Provide the [X, Y] coordinate of the cell's center where the given text is located.  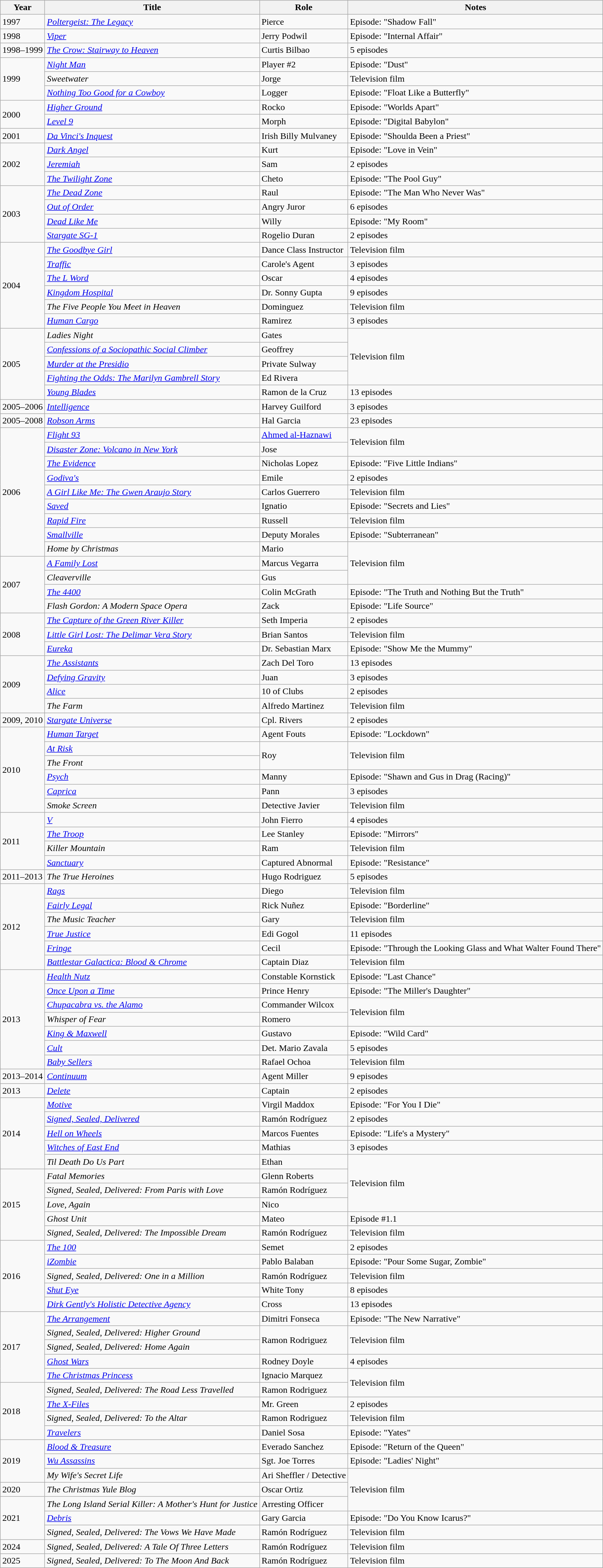
Virgil Maddox [304, 1105]
The Farm [152, 706]
Stargate SG-1 [152, 235]
Ethan [304, 1162]
Mathias [304, 1148]
Saved [152, 506]
Episode: "The New Narrative" [475, 1318]
Russell [304, 520]
John Fierro [304, 820]
Carlos Guerrero [304, 492]
Ladies Night [152, 335]
6 episodes [475, 207]
2025 [22, 1561]
King & Maxwell [152, 1033]
Episode: "Shoulda Been a Priest" [475, 136]
Mario [304, 549]
Gary Garcia [304, 1518]
Signed, Sealed, Delivered: A Tale Of Three Letters [152, 1547]
Rogelio Duran [304, 235]
Ari Sheffler / Detective [304, 1475]
Oscar Ortiz [304, 1489]
Kingdom Hospital [152, 292]
Gus [304, 577]
Geoffrey [304, 349]
Caprica [152, 791]
Episode: "Last Chance" [475, 976]
The Long Island Serial Killer: A Mother's Hunt for Justice [152, 1504]
2017 [22, 1347]
The 100 [152, 1247]
Episode: "For You I Die" [475, 1105]
Da Vinci's Inquest [152, 136]
Godiva's [152, 478]
2014 [22, 1133]
True Justice [152, 934]
Angry Juror [304, 207]
Jorge [304, 79]
Year [22, 7]
Til Death Do Us Part [152, 1162]
V [152, 820]
The Christmas Yule Blog [152, 1489]
Arresting Officer [304, 1504]
Rags [152, 891]
10 of Clubs [304, 692]
Ignacio Marquez [304, 1376]
Episode: "Do You Know Icarus?" [475, 1518]
Viper [152, 36]
Travelers [152, 1432]
The Music Teacher [152, 920]
The Dead Zone [152, 193]
Signed, Sealed, Delivered: To the Altar [152, 1418]
Higher Ground [152, 107]
Episode: "Digital Babylon" [475, 121]
Deputy Morales [304, 535]
Constable Kornstick [304, 976]
Jerry Podwil [304, 36]
Level 9 [152, 121]
Episode: "Pour Some Sugar, Zombie" [475, 1261]
Captain [304, 1091]
Role [304, 7]
Human Cargo [152, 321]
Morph [304, 121]
Marcus Vegarra [304, 563]
The Front [152, 763]
Player #2 [304, 64]
2012 [22, 927]
Zach Del Toro [304, 663]
Ram [304, 848]
Commander Wilcox [304, 1005]
Jose [304, 449]
Wu Assassins [152, 1461]
Signed, Sealed, Delivered: From Paris with Love [152, 1190]
2013–2014 [22, 1076]
Signed, Sealed, Delivered: One in a Million [152, 1276]
1998–1999 [22, 50]
Smoke Screen [152, 805]
Captured Abnormal [304, 862]
Episode: "Float Like a Butterfly" [475, 93]
Young Blades [152, 392]
Captain Diaz [304, 962]
Battlestar Galactica: Blood & Chrome [152, 962]
Episode: "My Room" [475, 221]
Notes [475, 7]
Ghost Wars [152, 1361]
White Tony [304, 1290]
Diego [304, 891]
The Twilight Zone [152, 179]
The Arrangement [152, 1318]
2004 [22, 285]
Human Target [152, 734]
Raul [304, 193]
2002 [22, 164]
2011–2013 [22, 877]
Sanctuary [152, 862]
Cheto [304, 179]
Gustavo [304, 1033]
2000 [22, 114]
Out of Order [152, 207]
Episode: "Ladies' Night" [475, 1461]
Episode: "The Man Who Never Was" [475, 193]
Episode: "Internal Affair" [475, 36]
1998 [22, 36]
Agent Miller [304, 1076]
The Crow: Stairway to Heaven [152, 50]
Romero [304, 1019]
Love, Again [152, 1204]
Dirk Gently's Holistic Detective Agency [152, 1304]
Dance Class Instructor [304, 250]
Little Girl Lost: The Delimar Vera Story [152, 635]
Whisper of Fear [152, 1019]
Episode: "Lockdown" [475, 734]
Signed, Sealed, Delivered: Higher Ground [152, 1333]
Manny [304, 777]
Episode: "Yates" [475, 1432]
A Family Lost [152, 563]
Shut Eye [152, 1290]
Ramon de la Cruz [304, 392]
Alice [152, 692]
iZombie [152, 1261]
Sam [304, 164]
Signed, Sealed, Delivered: The Road Less Travelled [152, 1390]
Episode: "Resistance" [475, 862]
The Troop [152, 834]
Episode: "Wild Card" [475, 1033]
Robson Arms [152, 421]
Agent Fouts [304, 734]
Zack [304, 606]
Pablo Balaban [304, 1261]
Once Upon a Time [152, 991]
Episode: "Return of the Queen" [475, 1447]
Juan [304, 677]
Semet [304, 1247]
The Capture of the Green River Killer [152, 620]
Dimitri Fonseca [304, 1318]
Defying Gravity [152, 677]
Hell on Wheels [152, 1133]
Episode: "Life's a Mystery" [475, 1133]
Carole's Agent [304, 264]
The X-Files [152, 1404]
Episode #1.1 [475, 1219]
Cleaverville [152, 577]
Rocko [304, 107]
Episode: "Life Source" [475, 606]
Everado Sanchez [304, 1447]
1997 [22, 22]
Daniel Sosa [304, 1432]
Nicholas Lopez [304, 464]
Traffic [152, 264]
My Wife's Secret Life [152, 1475]
Episode: "Borderline" [475, 905]
2011 [22, 841]
Prince Henry [304, 991]
Psych [152, 777]
Ed Rivera [304, 378]
Hugo Rodriguez [304, 877]
The L Word [152, 278]
Witches of East End [152, 1148]
Signed, Sealed, Delivered: Home Again [152, 1347]
8 episodes [475, 1290]
Edi Gogol [304, 934]
2010 [22, 770]
Episode: "Secrets and Lies" [475, 506]
Episode: "Worlds Apart" [475, 107]
1999 [22, 79]
Willy [304, 221]
A Girl Like Me: The Gwen Araujo Story [152, 492]
Gates [304, 335]
Blood & Treasure [152, 1447]
Episode: "Love in Vein" [475, 150]
Chupacabra vs. the Alamo [152, 1005]
2021 [22, 1518]
2020 [22, 1489]
2018 [22, 1411]
Fringe [152, 948]
Logger [304, 93]
Episode: "Through the Looking Glass and What Walter Found There" [475, 948]
Oscar [304, 278]
2007 [22, 584]
Debris [152, 1518]
Ghost Unit [152, 1219]
Episode: "The Truth and Nothing But the Truth" [475, 592]
Dr. Sonny Gupta [304, 292]
Mateo [304, 1219]
Brian Santos [304, 635]
2006 [22, 492]
2009 [22, 684]
Roy [304, 756]
11 episodes [475, 934]
Signed, Sealed, Delivered: The Impossible Dream [152, 1233]
2024 [22, 1547]
Pann [304, 791]
Kurt [304, 150]
23 episodes [475, 421]
Confessions of a Sociopathic Social Climber [152, 349]
Episode: "The Pool Guy" [475, 179]
Cpl. Rivers [304, 720]
2019 [22, 1461]
Stargate Universe [152, 720]
The 4400 [152, 592]
Curtis Bilbao [304, 50]
Flash Gordon: A Modern Space Opera [152, 606]
The Evidence [152, 464]
Fighting the Odds: The Marilyn Gambrell Story [152, 378]
Motive [152, 1105]
Health Nutz [152, 976]
Rick Nuñez [304, 905]
Signed, Sealed, Delivered [152, 1119]
2015 [22, 1204]
The Goodbye Girl [152, 250]
Flight 93 [152, 435]
Episode: "Show Me the Mummy" [475, 649]
Dr. Sebastian Marx [304, 649]
Signed, Sealed, Delivered: The Vows We Have Made [152, 1532]
Baby Sellers [152, 1062]
The Five People You Meet in Heaven [152, 307]
Continuum [152, 1076]
Dead Like Me [152, 221]
Ramirez [304, 321]
Disaster Zone: Volcano in New York [152, 449]
Sweetwater [152, 79]
The Christmas Princess [152, 1376]
Irish Billy Mulvaney [304, 136]
Fairly Legal [152, 905]
Jeremiah [152, 164]
At Risk [152, 748]
Mr. Green [304, 1404]
2005–2008 [22, 421]
The True Heroines [152, 877]
Harvey Guilford [304, 406]
Alfredo Martinez [304, 706]
2005–2006 [22, 406]
Smallville [152, 535]
2008 [22, 634]
Rapid Fire [152, 520]
Signed, Sealed, Delivered: To The Moon And Back [152, 1561]
Sgt. Joe Torres [304, 1461]
Gary [304, 920]
Cult [152, 1048]
Home by Christmas [152, 549]
Rafael Ochoa [304, 1062]
Murder at the Presidio [152, 364]
Delete [152, 1091]
Cecil [304, 948]
Private Sulway [304, 364]
Intelligence [152, 406]
Detective Javier [304, 805]
Fatal Memories [152, 1176]
Eureka [152, 649]
Colin McGrath [304, 592]
Title [152, 7]
Cross [304, 1304]
Episode: "Five Little Indians" [475, 464]
Glenn Roberts [304, 1176]
Lee Stanley [304, 834]
Episode: "The Miller's Daughter" [475, 991]
2001 [22, 136]
Episode: "Shadow Fall" [475, 22]
Episode: "Shawn and Gus in Drag (Racing)" [475, 777]
Hal Garcia [304, 421]
Ahmed al-Haznawi [304, 435]
Killer Mountain [152, 848]
Dark Angel [152, 150]
Episode: "Subterranean" [475, 535]
2003 [22, 214]
Seth Imperia [304, 620]
Rodney Doyle [304, 1361]
Pierce [304, 22]
Ignatio [304, 506]
Nothing Too Good for a Cowboy [152, 93]
2009, 2010 [22, 720]
Night Man [152, 64]
Nico [304, 1204]
2005 [22, 364]
Det. Mario Zavala [304, 1048]
Emile [304, 478]
Poltergeist: The Legacy [152, 22]
Episode: "Dust" [475, 64]
Episode: "Mirrors" [475, 834]
The Assistants [152, 663]
Marcos Fuentes [304, 1133]
Dominguez [304, 307]
2016 [22, 1276]
